Locate the cell with the specified text and output its (X, Y) center coordinate. 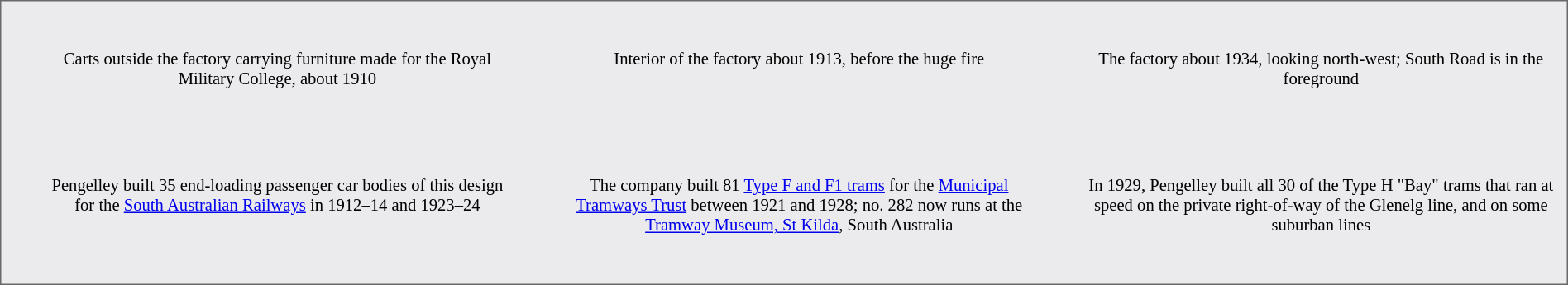
Carts outside the factory carrying furniture made for the Royal Military College, about 1910 (277, 83)
Pengelley built 35 end-loading passenger car bodies of this design for the South Australian Railways in 1912–14 and 1923–24 (277, 223)
Interior of the factory about 1913, before the huge fire (799, 83)
The factory about 1934, looking north-west; South Road is in the foreground (1321, 83)
